Output the (X, Y) coordinate of the center of the cell containing the given text.  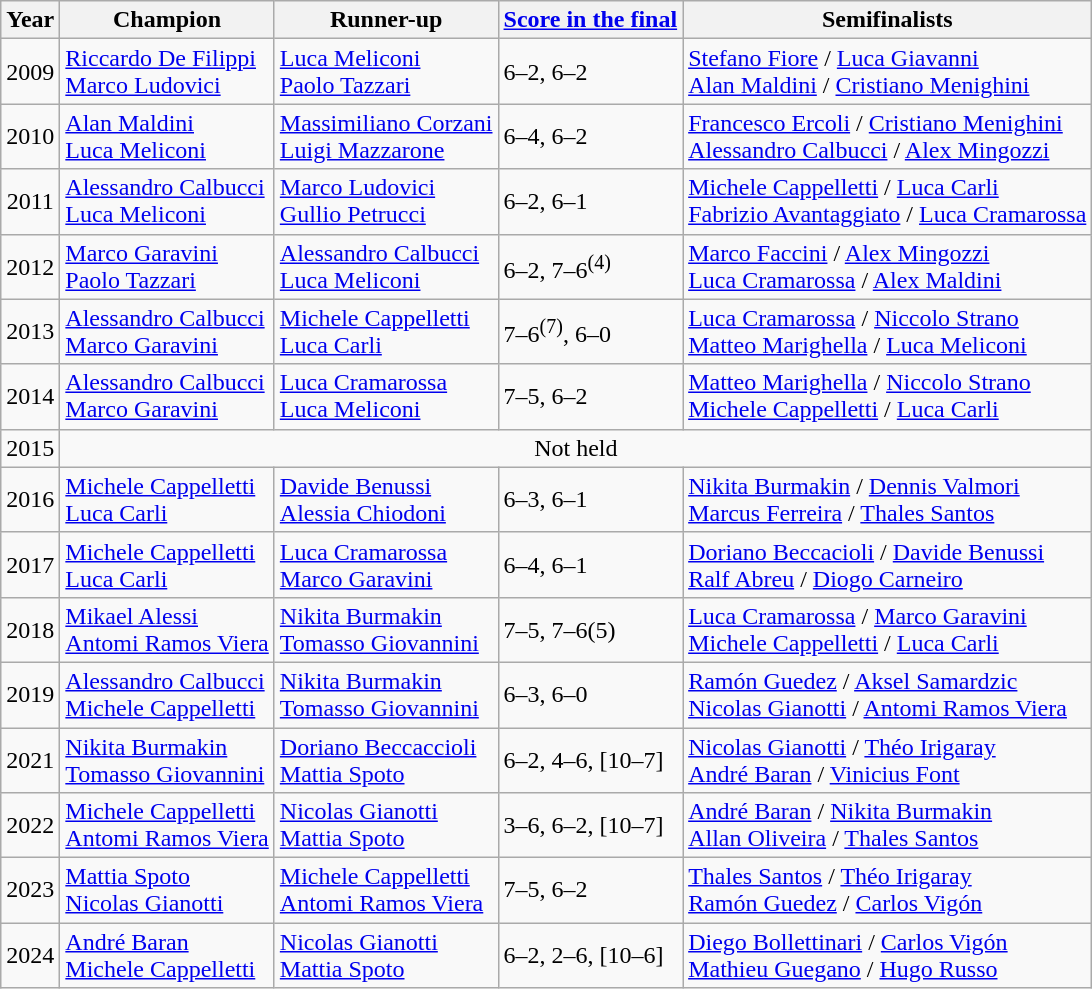
7–5, 7–6(5) (590, 630)
6–2, 6–2 (590, 72)
6–4, 6–2 (590, 136)
6–2, 7–6(4) (590, 266)
Michele Cappelletti / Luca Carli Fabrizio Avantaggiato / Luca Cramarossa (888, 202)
Luca Cramarossa / Marco Garavini Michele Cappelletti / Luca Carli (888, 630)
2009 (30, 72)
Mikael Alessi Antomi Ramos Viera (167, 630)
6–2, 2–6, [10–6] (590, 956)
Alessandro Calbucci Michele Cappelletti (167, 694)
Runner-up (386, 20)
Alan Maldini Luca Meliconi (167, 136)
2022 (30, 826)
Luca Cramarossa / Niccolo Strano Matteo Marighella / Luca Meliconi (888, 332)
6–2, 4–6, [10–7] (590, 760)
Semifinalists (888, 20)
Diego Bollettinari / Carlos Vigón Mathieu Guegano / Hugo Russo (888, 956)
Matteo Marighella / Niccolo Strano Michele Cappelletti / Luca Carli (888, 396)
Massimiliano Corzani Luigi Mazzarone (386, 136)
6–2, 6–1 (590, 202)
Score in the final (590, 20)
2021 (30, 760)
Francesco Ercoli / Cristiano Menighini Alessandro Calbucci / Alex Mingozzi (888, 136)
Luca Cramarossa Luca Meliconi (386, 396)
Doriano Beccaccioli Mattia Spoto (386, 760)
Riccardo De Filippi Marco Ludovici (167, 72)
Thales Santos / Théo Irigaray Ramón Guedez / Carlos Vigón (888, 890)
2016 (30, 500)
2024 (30, 956)
2013 (30, 332)
2011 (30, 202)
2023 (30, 890)
2012 (30, 266)
2014 (30, 396)
Year (30, 20)
2010 (30, 136)
7–6(7), 6–0 (590, 332)
2017 (30, 564)
3–6, 6–2, [10–7] (590, 826)
Mattia Spoto Nicolas Gianotti (167, 890)
6–4, 6–1 (590, 564)
Luca Cramarossa Marco Garavini (386, 564)
Champion (167, 20)
2018 (30, 630)
6–3, 6–0 (590, 694)
André Baran Michele Cappelletti (167, 956)
Nicolas Gianotti / Théo Irigaray André Baran / Vinicius Font (888, 760)
Davide Benussi Alessia Chiodoni (386, 500)
Nikita Burmakin / Dennis Valmori Marcus Ferreira / Thales Santos (888, 500)
Doriano Beccacioli / Davide Benussi Ralf Abreu / Diogo Carneiro (888, 564)
Luca Meliconi Paolo Tazzari (386, 72)
6–3, 6–1 (590, 500)
2015 (30, 448)
Marco Ludovici Gullio Petrucci (386, 202)
Ramón Guedez / Aksel Samardzic Nicolas Gianotti / Antomi Ramos Viera (888, 694)
Marco Garavini Paolo Tazzari (167, 266)
Not held (576, 448)
André Baran / Nikita Burmakin Allan Oliveira / Thales Santos (888, 826)
2019 (30, 694)
Marco Faccini / Alex Mingozzi Luca Cramarossa / Alex Maldini (888, 266)
Stefano Fiore / Luca Giavanni Alan Maldini / Cristiano Menighini (888, 72)
